Detect which cell encompasses the target text, then output its [X, Y] center coordinate. 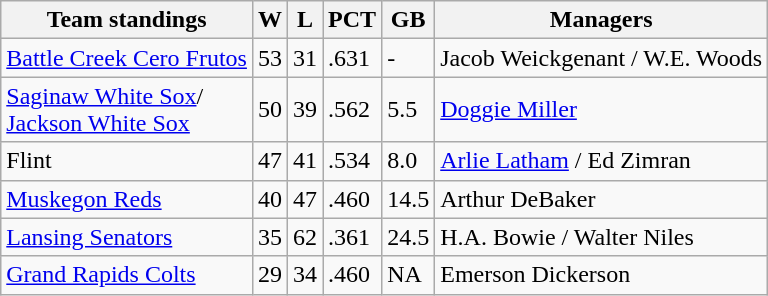
8.0 [408, 161]
.562 [352, 110]
62 [306, 237]
Lansing Senators [127, 237]
53 [270, 58]
39 [306, 110]
Emerson Dickerson [602, 275]
GB [408, 20]
Managers [602, 20]
50 [270, 110]
H.A. Bowie / Walter Niles [602, 237]
.361 [352, 237]
Saginaw White Sox/ Jackson White Sox [127, 110]
Doggie Miller [602, 110]
Arlie Latham / Ed Zimran [602, 161]
34 [306, 275]
Team standings [127, 20]
- [408, 58]
NA [408, 275]
.534 [352, 161]
35 [270, 237]
40 [270, 199]
PCT [352, 20]
L [306, 20]
5.5 [408, 110]
.631 [352, 58]
Arthur DeBaker [602, 199]
W [270, 20]
24.5 [408, 237]
Battle Creek Cero Frutos [127, 58]
Muskegon Reds [127, 199]
41 [306, 161]
Jacob Weickgenant / W.E. Woods [602, 58]
31 [306, 58]
14.5 [408, 199]
29 [270, 275]
Flint [127, 161]
Grand Rapids Colts [127, 275]
